Determine the (x, y) coordinate at the center of the cell enclosing the given text.  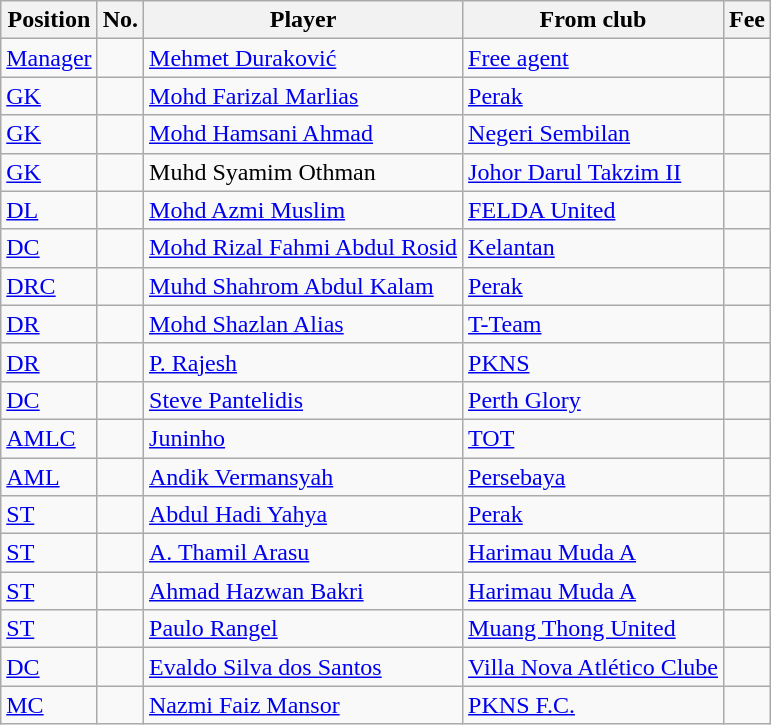
Ahmad Hazwan Bakri (304, 591)
TOT (594, 438)
DL (49, 210)
Position (49, 20)
Andik Vermansyah (304, 477)
Abdul Hadi Yahya (304, 515)
PKNS F.C. (594, 705)
PKNS (594, 362)
Negeri Sembilan (594, 134)
Perth Glory (594, 400)
DRC (49, 286)
FELDA United (594, 210)
Persebaya (594, 477)
Manager (49, 58)
Steve Pantelidis (304, 400)
Juninho (304, 438)
No. (120, 20)
Paulo Rangel (304, 629)
A. Thamil Arasu (304, 553)
Fee (746, 20)
From club (594, 20)
Mohd Shazlan Alias (304, 324)
Johor Darul Takzim II (594, 172)
T-Team (594, 324)
Mohd Azmi Muslim (304, 210)
AMLC (49, 438)
P. Rajesh (304, 362)
Mohd Farizal Marlias (304, 96)
AML (49, 477)
Player (304, 20)
Kelantan (594, 248)
Mehmet Duraković (304, 58)
Evaldo Silva dos Santos (304, 667)
Muhd Shahrom Abdul Kalam (304, 286)
Villa Nova Atlético Clube (594, 667)
Muang Thong United (594, 629)
Muhd Syamim Othman (304, 172)
Nazmi Faiz Mansor (304, 705)
MC (49, 705)
Mohd Rizal Fahmi Abdul Rosid (304, 248)
Free agent (594, 58)
Mohd Hamsani Ahmad (304, 134)
